From the cell containing the given text, extract its center point as [X, Y] coordinate. 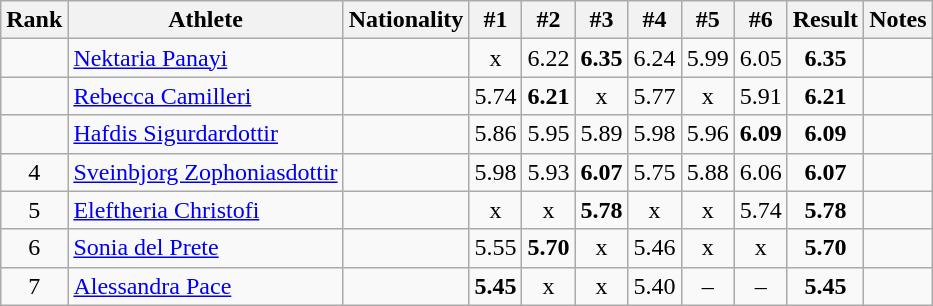
6.06 [760, 172]
6.24 [654, 58]
#2 [548, 20]
6 [34, 248]
5.55 [496, 248]
5.91 [760, 96]
Result [825, 20]
5.96 [708, 134]
5.95 [548, 134]
7 [34, 286]
5.46 [654, 248]
5.77 [654, 96]
5.75 [654, 172]
Alessandra Pace [206, 286]
Nationality [406, 20]
5.40 [654, 286]
5.99 [708, 58]
5.89 [602, 134]
#1 [496, 20]
Notes [898, 20]
Eleftheria Christofi [206, 210]
#4 [654, 20]
5.86 [496, 134]
Athlete [206, 20]
#5 [708, 20]
#6 [760, 20]
Sveinbjorg Zophoniasdottir [206, 172]
Hafdis Sigurdardottir [206, 134]
5.88 [708, 172]
Rebecca Camilleri [206, 96]
Nektaria Panayi [206, 58]
Rank [34, 20]
5 [34, 210]
6.05 [760, 58]
Sonia del Prete [206, 248]
#3 [602, 20]
5.93 [548, 172]
6.22 [548, 58]
4 [34, 172]
